Pinpoint the cell where the given text exists, returning its (x, y) midpoint coordinate. 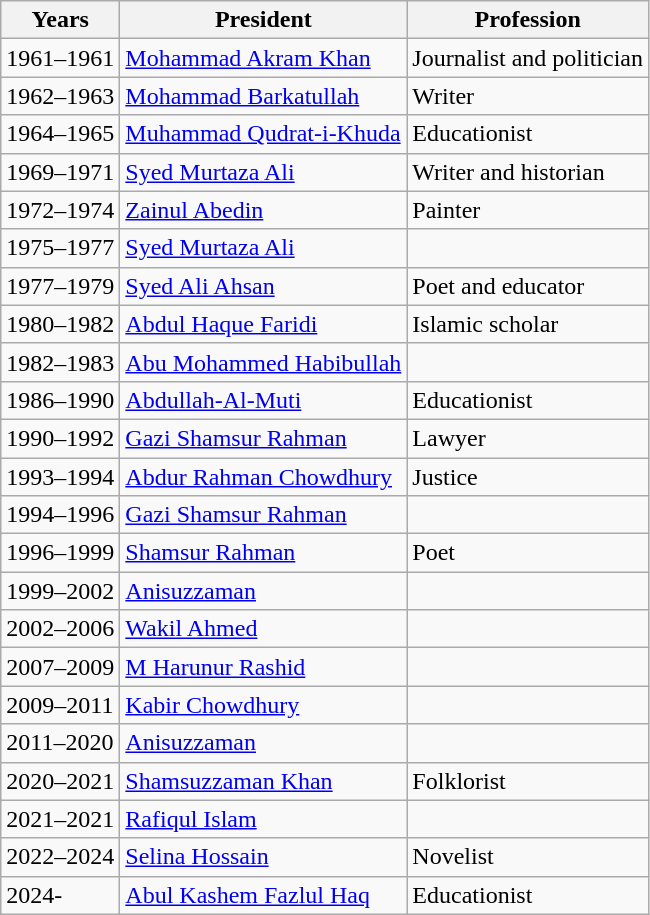
Profession (528, 20)
Justice (528, 477)
Zainul Abedin (264, 210)
Mohammad Barkatullah (264, 96)
1999–2002 (60, 591)
Writer and historian (528, 172)
Wakil Ahmed (264, 629)
2021–2021 (60, 819)
1969–1971 (60, 172)
2009–2011 (60, 705)
Writer (528, 96)
Abdullah-Al-Muti (264, 400)
1996–1999 (60, 553)
Years (60, 20)
Lawyer (528, 438)
Journalist and politician (528, 58)
2011–2020 (60, 743)
Shamsur Rahman (264, 553)
Poet (528, 553)
1975–1977 (60, 248)
Poet and educator (528, 286)
1982–1983 (60, 362)
Islamic scholar (528, 324)
1986–1990 (60, 400)
1964–1965 (60, 134)
1962–1963 (60, 96)
M Harunur Rashid (264, 667)
Syed Ali Ahsan (264, 286)
Abdul Haque Faridi (264, 324)
1993–1994 (60, 477)
1990–1992 (60, 438)
2024- (60, 895)
Shamsuzzaman Khan (264, 781)
2022–2024 (60, 857)
Rafiqul Islam (264, 819)
2002–2006 (60, 629)
Novelist (528, 857)
Mohammad Akram Khan (264, 58)
Abu Mohammed Habibullah (264, 362)
1972–1974 (60, 210)
1980–1982 (60, 324)
1994–1996 (60, 515)
2007–2009 (60, 667)
Abul Kashem Fazlul Haq (264, 895)
2020–2021 (60, 781)
Muhammad Qudrat-i-Khuda (264, 134)
Abdur Rahman Chowdhury (264, 477)
1977–1979 (60, 286)
1961–1961 (60, 58)
Folklorist (528, 781)
Painter (528, 210)
Selina Hossain (264, 857)
Kabir Chowdhury (264, 705)
President (264, 20)
